Detect which cell encompasses the target text, then output its [x, y] center coordinate. 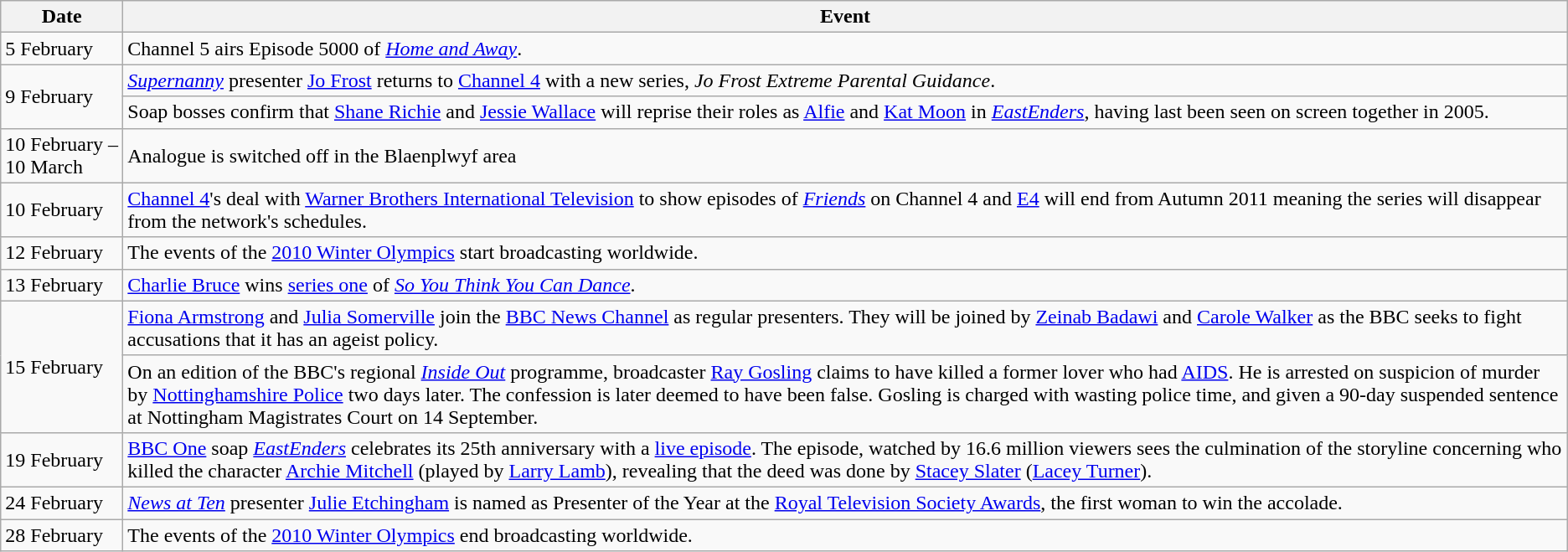
Analogue is switched off in the Blaenplwyf area [845, 156]
19 February [62, 459]
24 February [62, 503]
Channel 5 airs Episode 5000 of Home and Away. [845, 49]
12 February [62, 253]
Supernanny presenter Jo Frost returns to Channel 4 with a new series, Jo Frost Extreme Parental Guidance. [845, 80]
15 February [62, 367]
10 February – 10 March [62, 156]
Event [845, 17]
5 February [62, 49]
The events of the 2010 Winter Olympics start broadcasting worldwide. [845, 253]
News at Ten presenter Julie Etchingham is named as Presenter of the Year at the Royal Television Society Awards, the first woman to win the accolade. [845, 503]
13 February [62, 285]
Date [62, 17]
10 February [62, 209]
9 February [62, 96]
28 February [62, 535]
The events of the 2010 Winter Olympics end broadcasting worldwide. [845, 535]
Charlie Bruce wins series one of So You Think You Can Dance. [845, 285]
